Locate the cell with the specified text and output its [x, y] center coordinate. 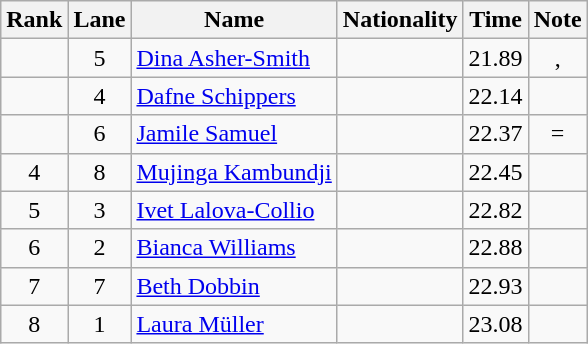
Jamile Samuel [234, 134]
Nationality [400, 20]
Lane [100, 20]
Laura Müller [234, 324]
Dina Asher-Smith [234, 58]
22.37 [496, 134]
22.14 [496, 96]
Name [234, 20]
Rank [34, 20]
1 [100, 324]
21.89 [496, 58]
Note [558, 20]
Beth Dobbin [234, 286]
Mujinga Kambundji [234, 172]
, [558, 58]
2 [100, 248]
= [558, 134]
23.08 [496, 324]
22.88 [496, 248]
22.82 [496, 210]
Dafne Schippers [234, 96]
Ivet Lalova-Collio [234, 210]
22.45 [496, 172]
22.93 [496, 286]
Bianca Williams [234, 248]
Time [496, 20]
3 [100, 210]
